Return (x, y) of the center of cell containing provided text 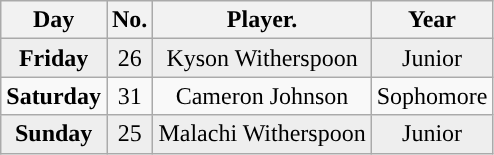
Sophomore (432, 96)
Year (432, 20)
Cameron Johnson (262, 96)
25 (129, 134)
Friday (54, 58)
Sunday (54, 134)
Malachi Witherspoon (262, 134)
Kyson Witherspoon (262, 58)
31 (129, 96)
No. (129, 20)
Day (54, 20)
26 (129, 58)
Player. (262, 20)
Saturday (54, 96)
